Detect which cell encompasses the target text, then output its [x, y] center coordinate. 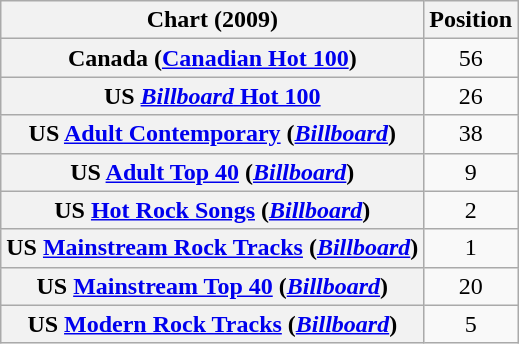
Canada (Canadian Hot 100) [212, 58]
Chart (2009) [212, 20]
US Hot Rock Songs (Billboard) [212, 210]
2 [471, 210]
US Mainstream Rock Tracks (Billboard) [212, 248]
Position [471, 20]
26 [471, 96]
20 [471, 286]
1 [471, 248]
US Modern Rock Tracks (Billboard) [212, 324]
9 [471, 172]
5 [471, 324]
US Billboard Hot 100 [212, 96]
US Adult Contemporary (Billboard) [212, 134]
38 [471, 134]
US Adult Top 40 (Billboard) [212, 172]
US Mainstream Top 40 (Billboard) [212, 286]
56 [471, 58]
